Scan for the cell matching the given text and deliver its (x, y) coordinate at center. 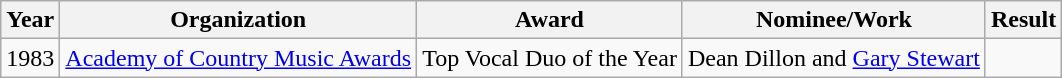
Top Vocal Duo of the Year (550, 58)
Dean Dillon and Gary Stewart (834, 58)
Academy of Country Music Awards (238, 58)
Result (1023, 20)
Nominee/Work (834, 20)
Award (550, 20)
1983 (30, 58)
Year (30, 20)
Organization (238, 20)
